Output the (X, Y) coordinate of the center of the cell containing the given text.  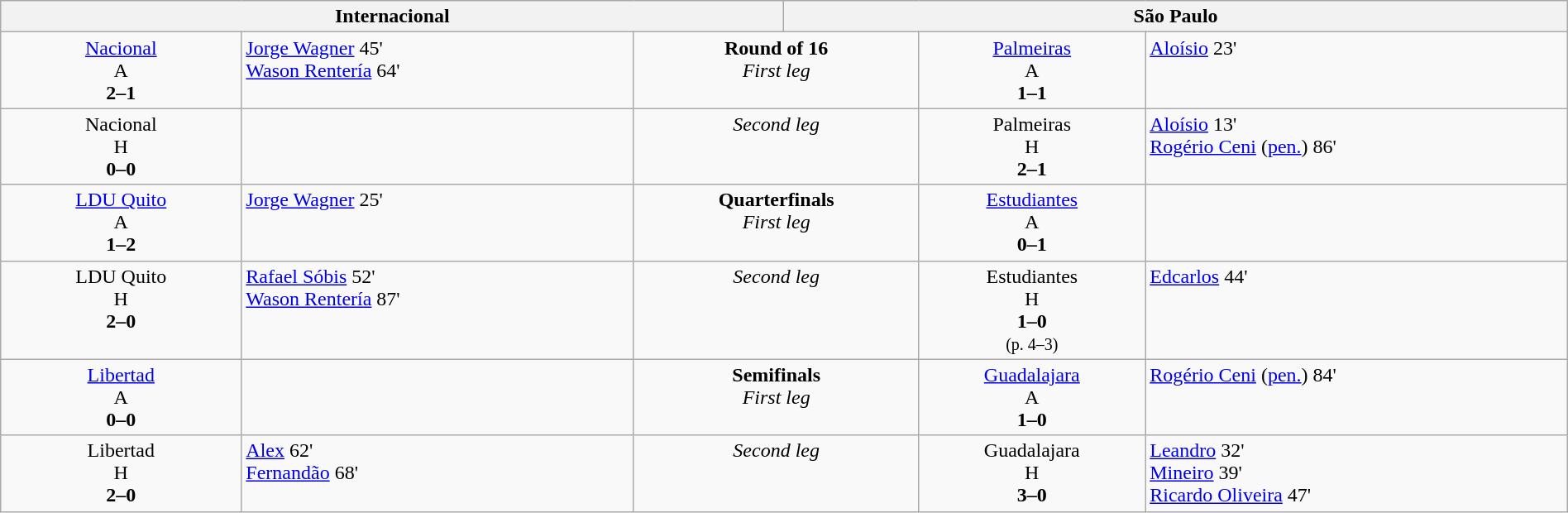
Rafael Sóbis 52' Wason Rentería 87' (438, 309)
Palmeiras A 1–1 (1032, 70)
LDU Quito A1–2 (121, 223)
Edcarlos 44' (1356, 309)
GuadalajaraH3–0 (1032, 473)
Semifinals First leg (776, 397)
NacionalH0–0 (121, 146)
São Paulo (1176, 17)
Estudiantes A0–1 (1032, 223)
Guadalajara A1–0 (1032, 397)
Libertad A0–0 (121, 397)
Quarterfinals First leg (776, 223)
LibertadH2–0 (121, 473)
Rogério Ceni (pen.) 84' (1356, 397)
Internacional (392, 17)
Jorge Wagner 25' (438, 223)
LDU QuitoH2–0 (121, 309)
Jorge Wagner 45'Wason Rentería 64' (438, 70)
Round of 16 First leg (776, 70)
Nacional A 2–1 (121, 70)
Leandro 32'Mineiro 39' Ricardo Oliveira 47' (1356, 473)
Aloísio 23' (1356, 70)
Aloísio 13'Rogério Ceni (pen.) 86' (1356, 146)
Alex 62'Fernandão 68' (438, 473)
PalmeirasH2–1 (1032, 146)
Estudiantes H1–0(p. 4–3) (1032, 309)
